Identify which cell holds the provided text, then report its [x, y] central coordinate. 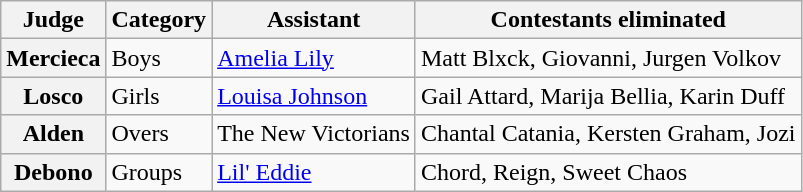
Girls [159, 96]
Category [159, 20]
Contestants eliminated [608, 20]
Mercieca [54, 58]
Groups [159, 172]
The New Victorians [314, 134]
Alden [54, 134]
Overs [159, 134]
Matt Blxck, Giovanni, Jurgen Volkov [608, 58]
Gail Attard, Marija Bellia, Karin Duff [608, 96]
Losco [54, 96]
Boys [159, 58]
Amelia Lily [314, 58]
Chord, Reign, Sweet Chaos [608, 172]
Assistant [314, 20]
Debono [54, 172]
Louisa Johnson [314, 96]
Judge [54, 20]
Lil' Eddie [314, 172]
Chantal Catania, Kersten Graham, Jozi [608, 134]
